Provide the [X, Y] coordinate of the cell's center where the given text is located.  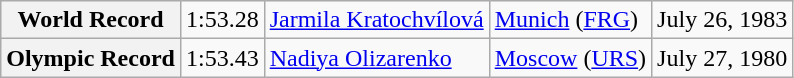
Jarmila Kratochvílová [376, 20]
Munich (FRG) [570, 20]
1:53.28 [222, 20]
July 27, 1980 [722, 58]
World Record [91, 20]
Olympic Record [91, 58]
1:53.43 [222, 58]
Moscow (URS) [570, 58]
Nadiya Olizarenko [376, 58]
July 26, 1983 [722, 20]
